Determine the (x, y) coordinate at the center of the cell enclosing the given text.  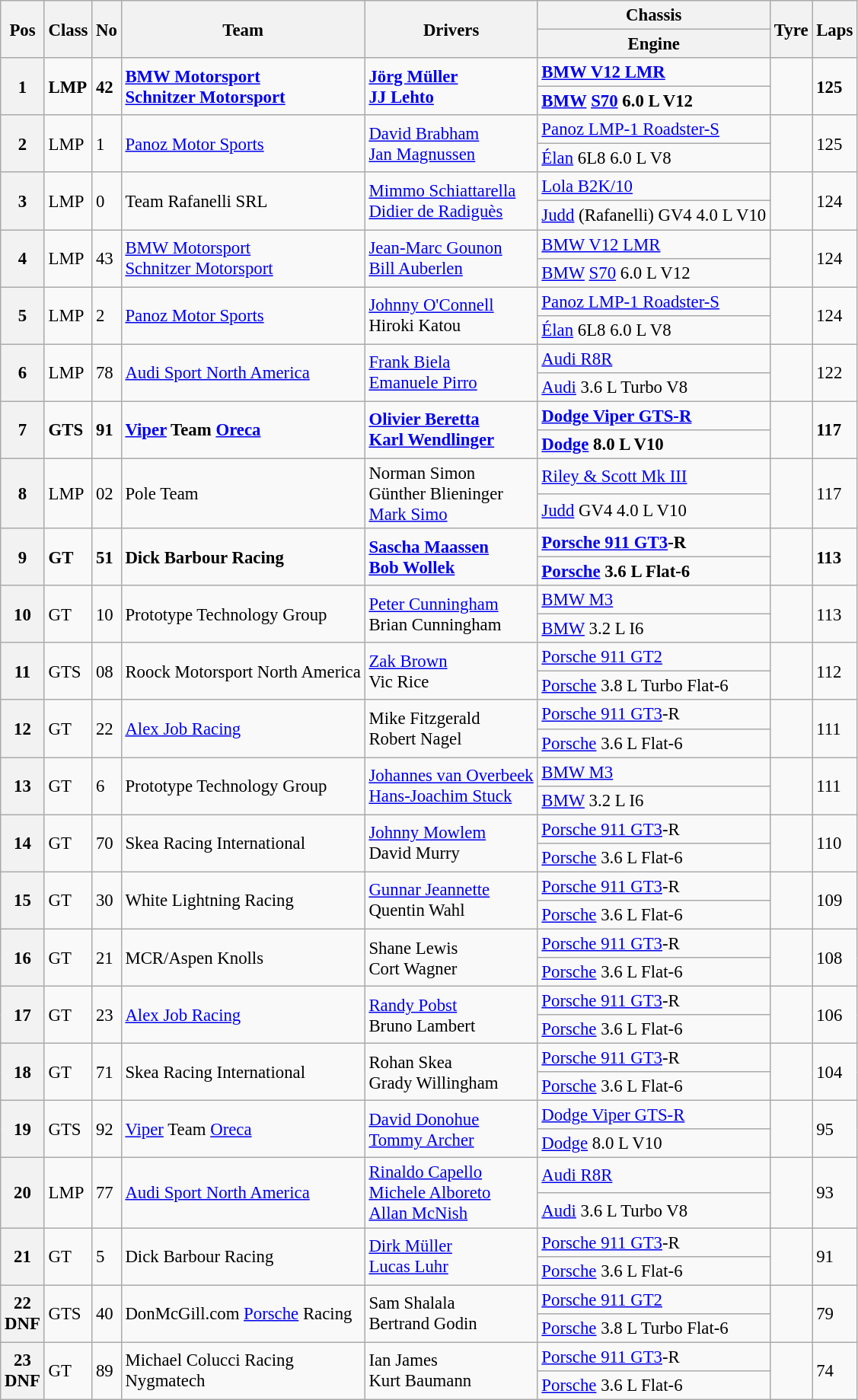
92 (107, 1130)
Roock Motorsport North America (243, 671)
No (107, 29)
43 (107, 259)
4 (23, 259)
Frank Biela Emanuele Pirro (451, 373)
11 (23, 671)
79 (834, 1314)
Jörg Müller JJ Lehto (451, 87)
Norman Simon Günther Blieninger Mark Simo (451, 493)
Judd GV4 4.0 L V10 (653, 511)
Pole Team (243, 493)
8 (23, 493)
Pos (23, 29)
13 (23, 786)
77 (107, 1193)
74 (834, 1370)
109 (834, 900)
David Brabham Jan Magnussen (451, 143)
7 (23, 429)
Mike Fitzgerald Robert Nagel (451, 729)
Dirk Müller Lucas Luhr (451, 1256)
Laps (834, 29)
22 (107, 729)
DonMcGill.com Porsche Racing (243, 1314)
MCR/Aspen Knolls (243, 958)
Johannes van Overbeek Hans-Joachim Stuck (451, 786)
93 (834, 1193)
42 (107, 87)
David Donohue Tommy Archer (451, 1130)
Rinaldo Capello Michele Alboreto Allan McNish (451, 1193)
Tyre (792, 29)
Judd (Rafanelli) GV4 4.0 L V10 (653, 215)
89 (107, 1370)
Rohan Skea Grady Willingham (451, 1072)
08 (107, 671)
Randy Pobst Bruno Lambert (451, 1016)
14 (23, 844)
108 (834, 958)
3 (23, 201)
Engine (653, 44)
23 (107, 1016)
Peter Cunningham Brian Cunningham (451, 614)
22DNF (23, 1314)
78 (107, 373)
Lola B2K/10 (653, 187)
Olivier Beretta Karl Wendlinger (451, 429)
White Lightning Racing (243, 900)
122 (834, 373)
19 (23, 1130)
Johnny O'Connell Hiroki Katou (451, 315)
70 (107, 844)
Zak Brown Vic Rice (451, 671)
20 (23, 1193)
23DNF (23, 1370)
16 (23, 958)
Team (243, 29)
110 (834, 844)
Drivers (451, 29)
Sascha Maassen Bob Wollek (451, 557)
Shane Lewis Cort Wagner (451, 958)
Sam Shalala Bertrand Godin (451, 1314)
Jean-Marc Gounon Bill Auberlen (451, 259)
71 (107, 1072)
02 (107, 493)
17 (23, 1016)
12 (23, 729)
112 (834, 671)
51 (107, 557)
Mimmo Schiattarella Didier de Radiguès (451, 201)
Ian James Kurt Baumann (451, 1370)
Gunnar Jeannette Quentin Wahl (451, 900)
18 (23, 1072)
Team Rafanelli SRL (243, 201)
9 (23, 557)
30 (107, 900)
Class (69, 29)
104 (834, 1072)
Chassis (653, 15)
Riley & Scott Mk III (653, 476)
15 (23, 900)
0 (107, 201)
Michael Colucci Racing Nygmatech (243, 1370)
40 (107, 1314)
95 (834, 1130)
Johnny Mowlem David Murry (451, 844)
106 (834, 1016)
